Search for the cell housing the specified text and yield its [x, y] center coordinate. 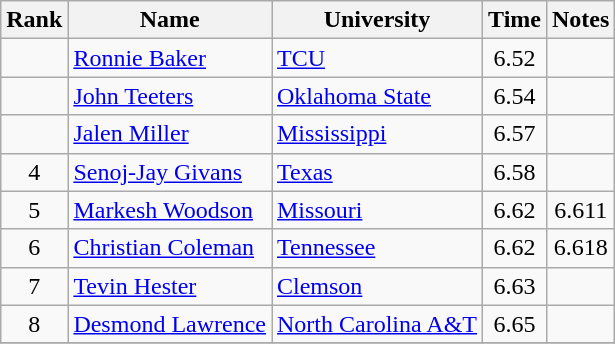
Missouri [378, 210]
7 [34, 286]
Jalen Miller [170, 134]
University [378, 20]
Rank [34, 20]
Clemson [378, 286]
6.57 [515, 134]
Ronnie Baker [170, 58]
Senoj-Jay Givans [170, 172]
Oklahoma State [378, 96]
Christian Coleman [170, 248]
North Carolina A&T [378, 324]
5 [34, 210]
6.58 [515, 172]
TCU [378, 58]
John Teeters [170, 96]
6.65 [515, 324]
6 [34, 248]
Notes [580, 20]
6.54 [515, 96]
Time [515, 20]
6.618 [580, 248]
Tennessee [378, 248]
Name [170, 20]
Mississippi [378, 134]
6.52 [515, 58]
6.611 [580, 210]
8 [34, 324]
6.63 [515, 286]
Texas [378, 172]
Markesh Woodson [170, 210]
Tevin Hester [170, 286]
4 [34, 172]
Desmond Lawrence [170, 324]
